For the text-containing cell, return its midpoint in [X, Y] coordinate format. 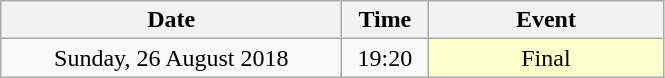
Event [546, 20]
Date [172, 20]
Time [385, 20]
Final [546, 58]
19:20 [385, 58]
Sunday, 26 August 2018 [172, 58]
